Detect which cell encompasses the target text, then output its (x, y) center coordinate. 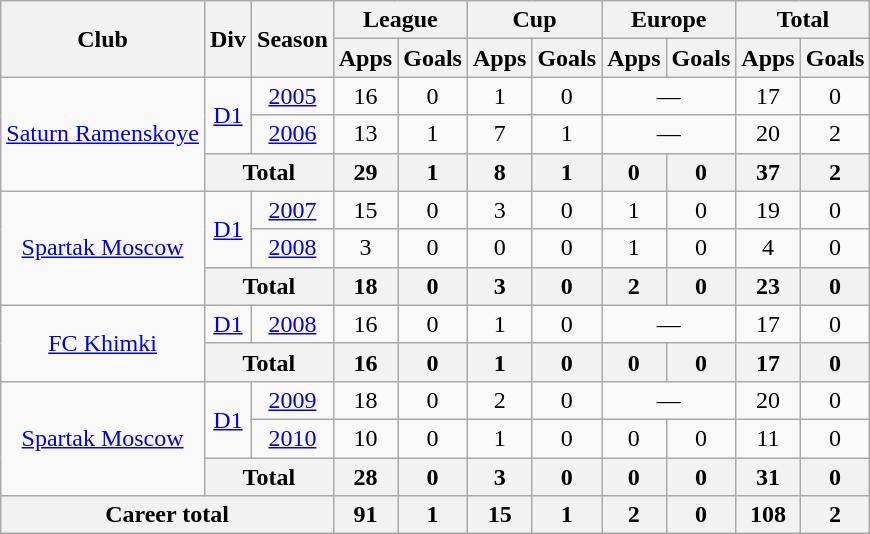
Cup (534, 20)
2009 (293, 400)
91 (365, 515)
28 (365, 477)
League (400, 20)
8 (499, 172)
4 (768, 248)
108 (768, 515)
10 (365, 438)
7 (499, 134)
Career total (168, 515)
2005 (293, 96)
29 (365, 172)
13 (365, 134)
2007 (293, 210)
Season (293, 39)
Europe (669, 20)
Club (103, 39)
11 (768, 438)
Saturn Ramenskoye (103, 134)
Div (228, 39)
23 (768, 286)
37 (768, 172)
19 (768, 210)
31 (768, 477)
FC Khimki (103, 343)
2006 (293, 134)
2010 (293, 438)
